Return the (X, Y) coordinate for the center point of the cell that contains the specified text.  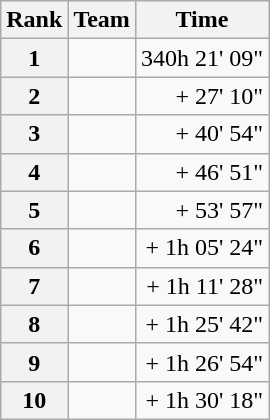
+ 1h 11' 28" (202, 286)
Rank (34, 20)
1 (34, 58)
+ 1h 26' 54" (202, 362)
+ 1h 05' 24" (202, 248)
10 (34, 400)
+ 1h 25' 42" (202, 324)
8 (34, 324)
+ 40' 54" (202, 134)
+ 27' 10" (202, 96)
3 (34, 134)
9 (34, 362)
5 (34, 210)
2 (34, 96)
4 (34, 172)
Team (102, 20)
+ 1h 30' 18" (202, 400)
340h 21' 09" (202, 58)
6 (34, 248)
+ 53' 57" (202, 210)
7 (34, 286)
Time (202, 20)
+ 46' 51" (202, 172)
